Output the (x, y) coordinate of the center of the cell containing the given text.  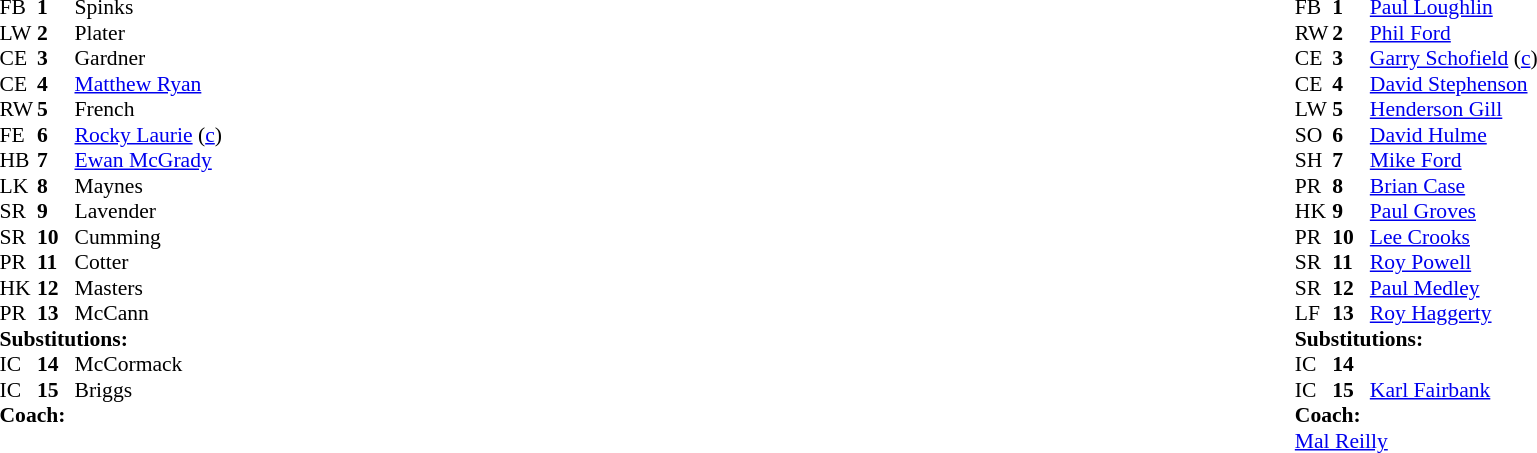
French (148, 109)
FE (19, 135)
Cumming (148, 237)
SH (1314, 161)
LF (1314, 313)
Maynes (148, 186)
Plater (148, 33)
McCann (148, 313)
Substitutions: (111, 339)
Matthew Ryan (148, 84)
McCormack (148, 365)
Masters (148, 288)
Coach: (111, 415)
Briggs (148, 390)
SO (1314, 135)
Gardner (148, 59)
Cotter (148, 263)
HB (19, 161)
Ewan McGrady (148, 161)
LK (19, 186)
Lavender (148, 211)
Rocky Laurie (c) (148, 135)
